Extract the (x, y) coordinate from the center of the cell holding the provided text.  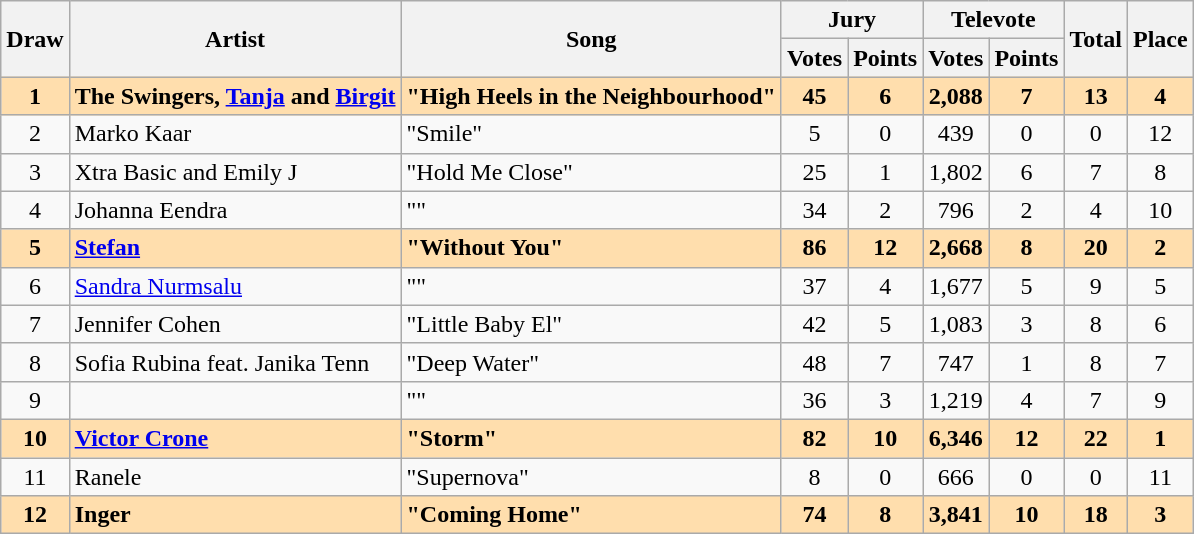
Sofia Rubina feat. Janika Tenn (235, 362)
Jennifer Cohen (235, 324)
"Coming Home" (591, 515)
42 (814, 324)
796 (956, 210)
1,802 (956, 172)
"High Heels in the Neighbourhood" (591, 96)
Place (1161, 39)
22 (1096, 438)
Johanna Eendra (235, 210)
6,346 (956, 438)
The Swingers, Tanja and Birgit (235, 96)
1,083 (956, 324)
1,677 (956, 286)
20 (1096, 248)
"Smile" (591, 134)
37 (814, 286)
2,088 (956, 96)
Sandra Nurmsalu (235, 286)
666 (956, 477)
82 (814, 438)
"Without You" (591, 248)
1,219 (956, 400)
"Little Baby El" (591, 324)
34 (814, 210)
Victor Crone (235, 438)
Total (1096, 39)
Stefan (235, 248)
25 (814, 172)
18 (1096, 515)
45 (814, 96)
86 (814, 248)
Inger (235, 515)
"Storm" (591, 438)
439 (956, 134)
48 (814, 362)
"Deep Water" (591, 362)
"Hold Me Close" (591, 172)
3,841 (956, 515)
Draw (35, 39)
Televote (994, 20)
Ranele (235, 477)
13 (1096, 96)
747 (956, 362)
74 (814, 515)
Song (591, 39)
"Supernova" (591, 477)
2,668 (956, 248)
Xtra Basic and Emily J (235, 172)
36 (814, 400)
Artist (235, 39)
Jury (852, 20)
Marko Kaar (235, 134)
